Output the [X, Y] coordinate of the center of the cell containing the given text.  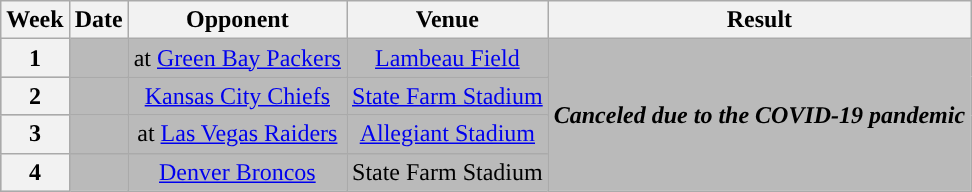
Canceled due to the COVID-19 pandemic [759, 115]
4 [35, 172]
1 [35, 58]
Date [98, 20]
Lambeau Field [447, 58]
at Green Bay Packers [237, 58]
at Las Vegas Raiders [237, 134]
2 [35, 96]
Venue [447, 20]
Kansas City Chiefs [237, 96]
3 [35, 134]
Week [35, 20]
Opponent [237, 20]
Denver Broncos [237, 172]
Result [759, 20]
Allegiant Stadium [447, 134]
